From the cell containing the given text, extract its center point as (X, Y) coordinate. 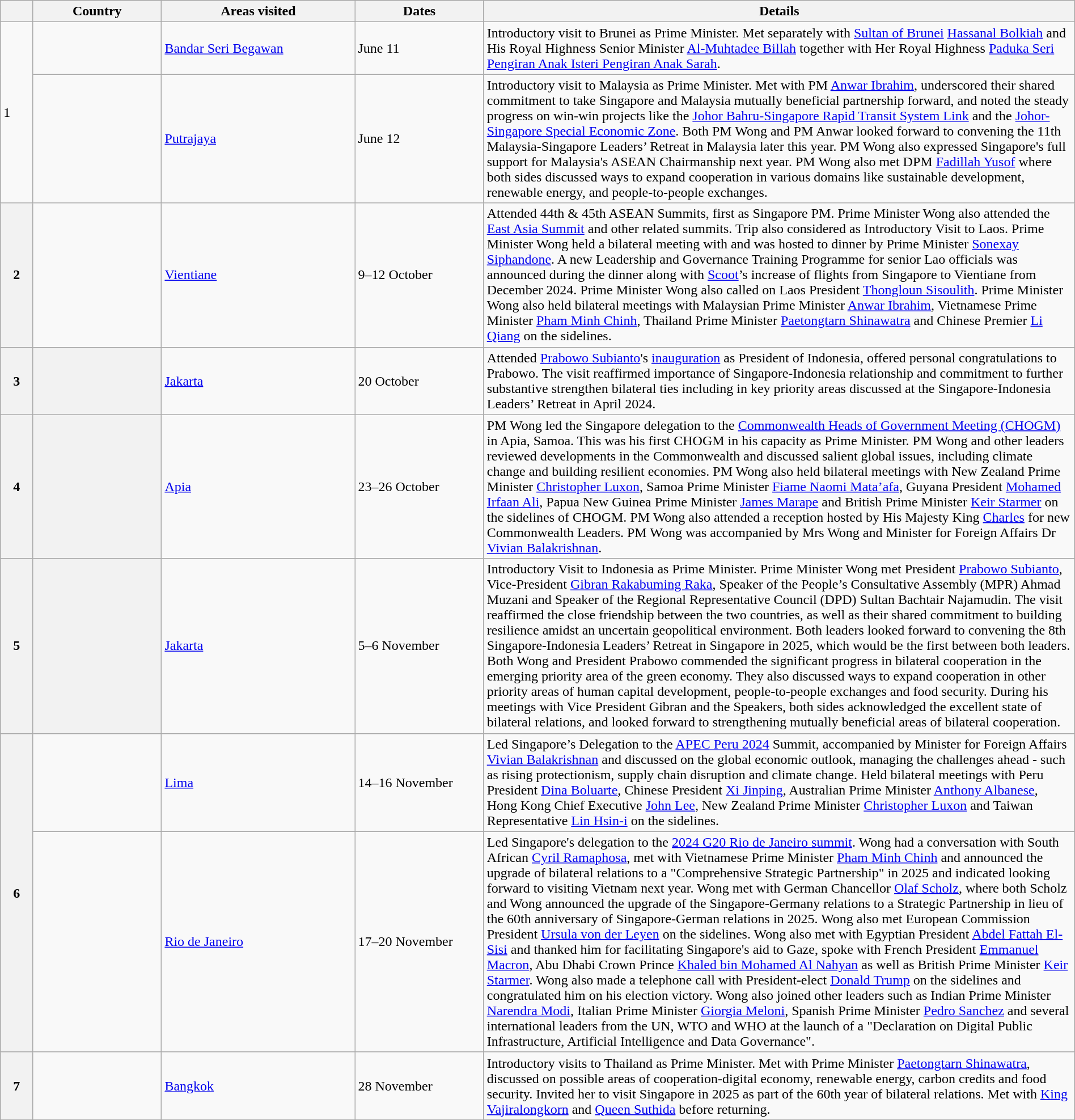
Bandar Seri Begawan (259, 48)
Dates (420, 11)
5 (17, 646)
Apia (259, 487)
1 (17, 112)
9–12 October (420, 275)
5–6 November (420, 646)
4 (17, 487)
June 12 (420, 138)
2 (17, 275)
6 (17, 893)
20 October (420, 381)
14–16 November (420, 783)
Putrajaya (259, 138)
17–20 November (420, 941)
Lima (259, 783)
June 11 (420, 48)
Vientiane (259, 275)
7 (17, 1085)
Areas visited (259, 11)
Details (779, 11)
28 November (420, 1085)
Bangkok (259, 1085)
3 (17, 381)
Country (98, 11)
23–26 October (420, 487)
Rio de Janeiro (259, 941)
